For the text-containing cell, return its midpoint in [x, y] coordinate format. 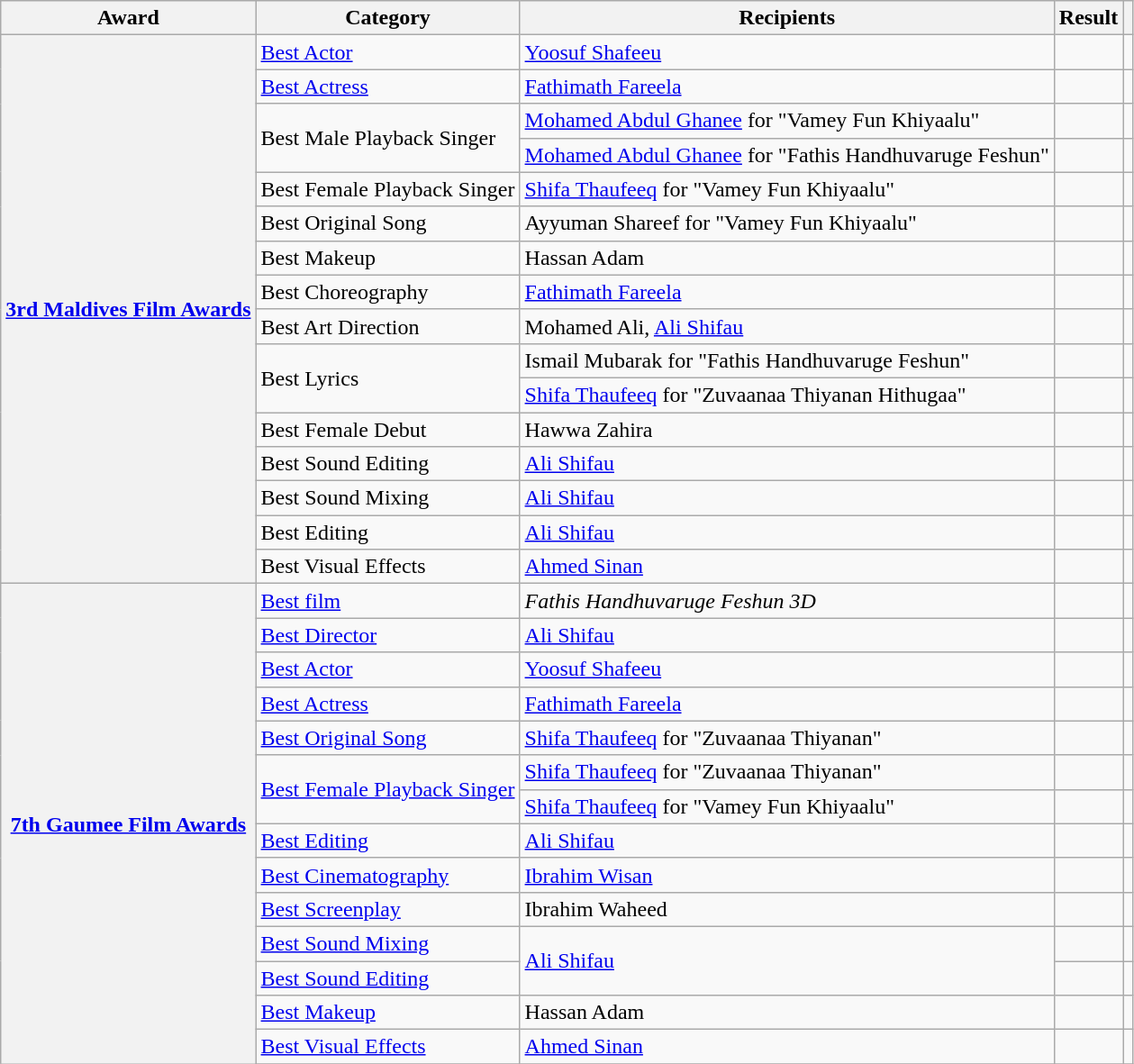
Mohamed Abdul Ghanee for "Fathis Handhuvaruge Feshun" [787, 155]
Award [128, 18]
Best Female Debut [387, 430]
Recipients [787, 18]
Best film [387, 601]
Shifa Thaufeeq for "Zuvaanaa Thiyanan Hithugaa" [787, 395]
Best Lyrics [387, 377]
Ibrahim Wisan [787, 875]
Hawwa Zahira [787, 430]
Best Male Playback Singer [387, 138]
Best Director [387, 635]
Mohamed Ali, Ali Shifau [787, 326]
Best Art Direction [387, 326]
Best Cinematography [387, 875]
Ismail Mubarak for "Fathis Handhuvaruge Feshun" [787, 360]
Result [1088, 18]
Best Screenplay [387, 909]
Ayyuman Shareef for "Vamey Fun Khiyaalu" [787, 223]
Best Choreography [387, 292]
Ibrahim Waheed [787, 909]
Category [387, 18]
Mohamed Abdul Ghanee for "Vamey Fun Khiyaalu" [787, 121]
7th Gaumee Film Awards [128, 823]
Fathis Handhuvaruge Feshun 3D [787, 601]
3rd Maldives Film Awards [128, 310]
